Search for the cell housing the specified text and yield its [X, Y] center coordinate. 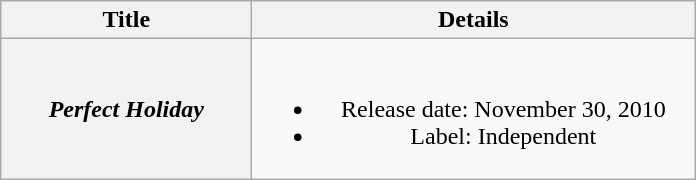
Release date: November 30, 2010Label: Independent [474, 109]
Details [474, 20]
Title [126, 20]
Perfect Holiday [126, 109]
